Extract the (X, Y) coordinate from the center of the cell holding the provided text.  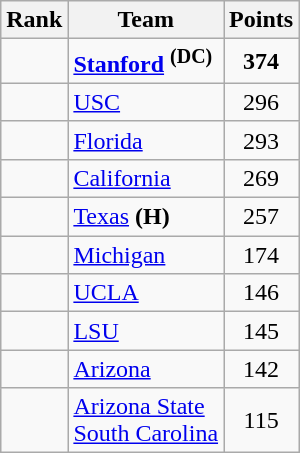
293 (262, 140)
296 (262, 102)
Arizona (146, 369)
146 (262, 293)
California (146, 178)
145 (262, 331)
174 (262, 255)
LSU (146, 331)
UCLA (146, 293)
142 (262, 369)
Texas (H) (146, 217)
115 (262, 420)
257 (262, 217)
Stanford (DC) (146, 62)
Rank (34, 20)
Points (262, 20)
374 (262, 62)
USC (146, 102)
Team (146, 20)
269 (262, 178)
Florida (146, 140)
Michigan (146, 255)
Arizona StateSouth Carolina (146, 420)
